Scan for the cell matching the given text and deliver its (x, y) coordinate at center. 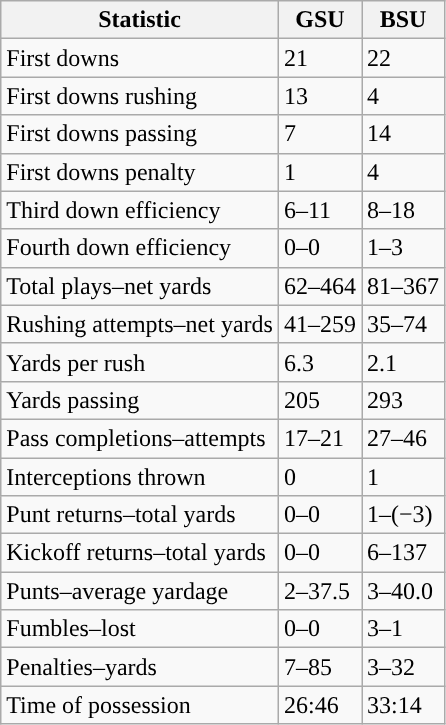
81–367 (404, 286)
6.3 (320, 362)
First downs penalty (140, 172)
Yards passing (140, 400)
Penalties–yards (140, 667)
205 (320, 400)
Third down efficiency (140, 210)
Statistic (140, 20)
293 (404, 400)
26:46 (320, 705)
6–137 (404, 553)
Total plays–net yards (140, 286)
62–464 (320, 286)
21 (320, 58)
7–85 (320, 667)
8–18 (404, 210)
Punt returns–total yards (140, 515)
BSU (404, 20)
17–21 (320, 438)
14 (404, 134)
2–37.5 (320, 591)
Punts–average yardage (140, 591)
Time of possession (140, 705)
27–46 (404, 438)
1–(−3) (404, 515)
First downs (140, 58)
2.1 (404, 362)
Interceptions thrown (140, 477)
22 (404, 58)
0 (320, 477)
Fourth down efficiency (140, 248)
Pass completions–attempts (140, 438)
Rushing attempts–net yards (140, 324)
Yards per rush (140, 362)
7 (320, 134)
Kickoff returns–total yards (140, 553)
First downs passing (140, 134)
GSU (320, 20)
33:14 (404, 705)
Fumbles–lost (140, 629)
3–40.0 (404, 591)
13 (320, 96)
3–32 (404, 667)
1–3 (404, 248)
First downs rushing (140, 96)
6–11 (320, 210)
41–259 (320, 324)
3–1 (404, 629)
35–74 (404, 324)
